Return the [X, Y] coordinate for the center point of the cell that contains the specified text.  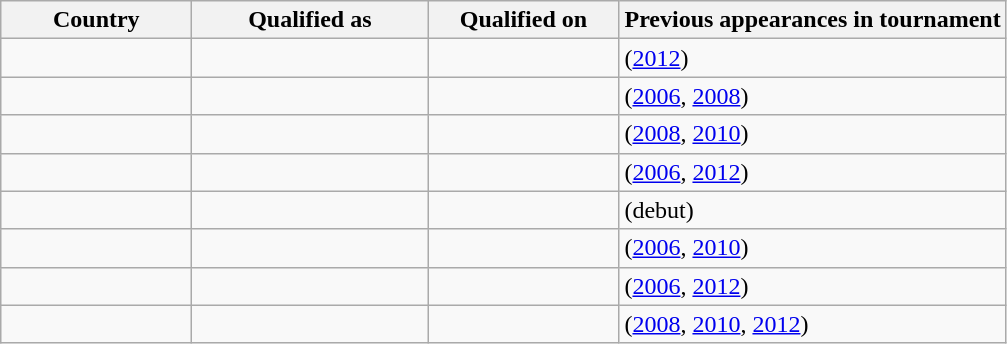
Qualified as [310, 20]
Previous appearances in tournament [812, 20]
(debut) [812, 210]
Country [96, 20]
(2008, 2010) [812, 134]
Qualified on [524, 20]
(2012) [812, 58]
(2008, 2010, 2012) [812, 324]
(2006, 2008) [812, 96]
(2006, 2010) [812, 248]
